For the text-containing cell, return its midpoint in (X, Y) coordinate format. 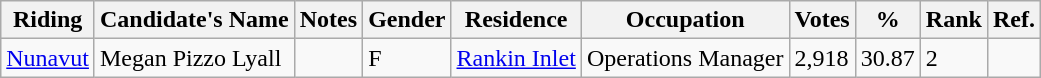
Rank (954, 20)
Gender (407, 20)
30.87 (888, 58)
Riding (48, 20)
% (888, 20)
2,918 (822, 58)
Residence (516, 20)
F (407, 58)
Rankin Inlet (516, 58)
Votes (822, 20)
Nunavut (48, 58)
Notes (328, 20)
Operations Manager (685, 58)
Candidate's Name (194, 20)
2 (954, 58)
Megan Pizzo Lyall (194, 58)
Occupation (685, 20)
Ref. (1014, 20)
